For the text-containing cell, return its midpoint in (x, y) coordinate format. 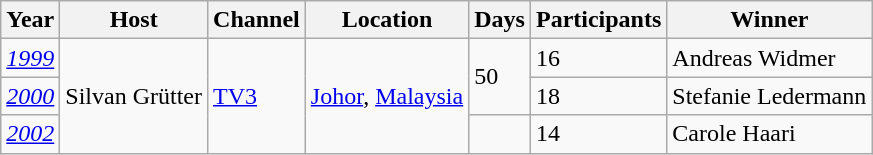
Host (134, 20)
Johor, Malaysia (386, 96)
14 (598, 134)
2002 (30, 134)
Participants (598, 20)
Silvan Grütter (134, 96)
50 (500, 77)
Andreas Widmer (770, 58)
1999 (30, 58)
Winner (770, 20)
TV3 (257, 96)
Channel (257, 20)
16 (598, 58)
Year (30, 20)
Stefanie Ledermann (770, 96)
Location (386, 20)
Carole Haari (770, 134)
18 (598, 96)
2000 (30, 96)
Days (500, 20)
